Output the [x, y] coordinate of the center of the cell containing the given text.  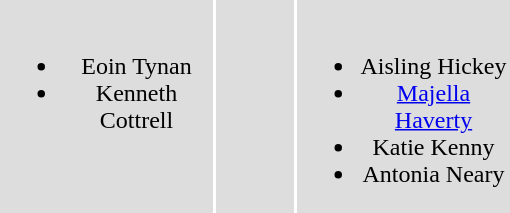
Eoin TynanKenneth Cottrell [106, 106]
Aisling HickeyMajella HavertyKatie KennyAntonia Neary [404, 106]
